Return the [X, Y] coordinate for the center point of the cell that contains the specified text.  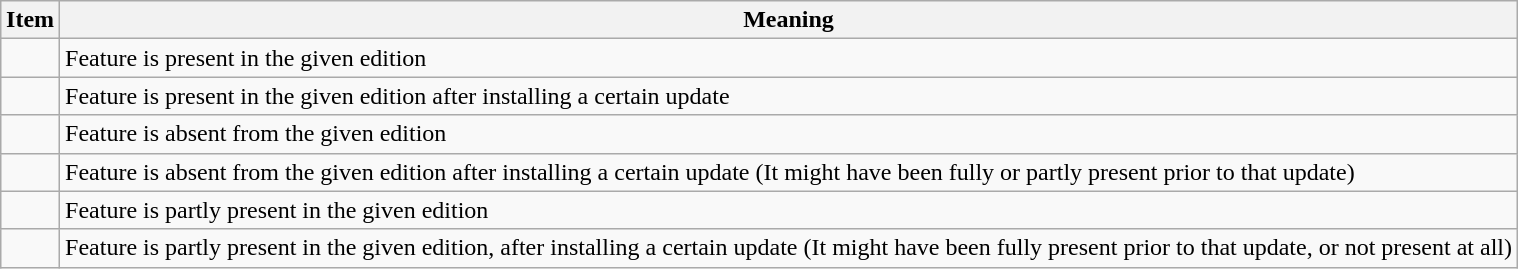
Meaning [789, 20]
Feature is partly present in the given edition [789, 210]
Feature is absent from the given edition after installing a certain update (It might have been fully or partly present prior to that update) [789, 172]
Feature is absent from the given edition [789, 134]
Item [30, 20]
Feature is present in the given edition [789, 58]
Feature is present in the given edition after installing a certain update [789, 96]
